Scan for the cell matching the given text and deliver its (X, Y) coordinate at center. 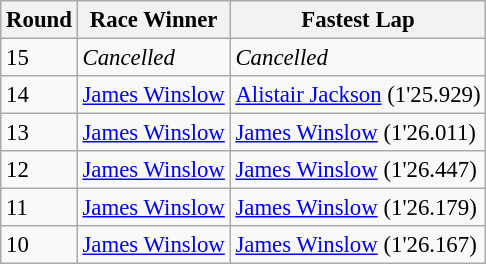
Race Winner (154, 20)
James Winslow (1'26.167) (358, 245)
11 (39, 208)
12 (39, 170)
13 (39, 133)
Fastest Lap (358, 20)
14 (39, 95)
James Winslow (1'26.179) (358, 208)
Alistair Jackson (1'25.929) (358, 95)
15 (39, 58)
James Winslow (1'26.447) (358, 170)
James Winslow (1'26.011) (358, 133)
10 (39, 245)
Round (39, 20)
